Find where the given text appears and provide that cell's center as [X, Y] coordinate. 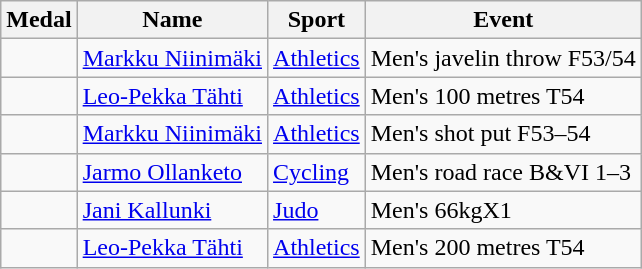
Jani Kallunki [172, 210]
Event [503, 20]
Men's road race B&VI 1–3 [503, 172]
Men's 100 metres T54 [503, 96]
Name [172, 20]
Cycling [317, 172]
Men's shot put F53–54 [503, 134]
Men's javelin throw F53/54 [503, 58]
Men's 200 metres T54 [503, 248]
Men's 66kgX1 [503, 210]
Jarmo Ollanketo [172, 172]
Sport [317, 20]
Judo [317, 210]
Medal [39, 20]
